Extract the [X, Y] coordinate from the center of the cell holding the provided text.  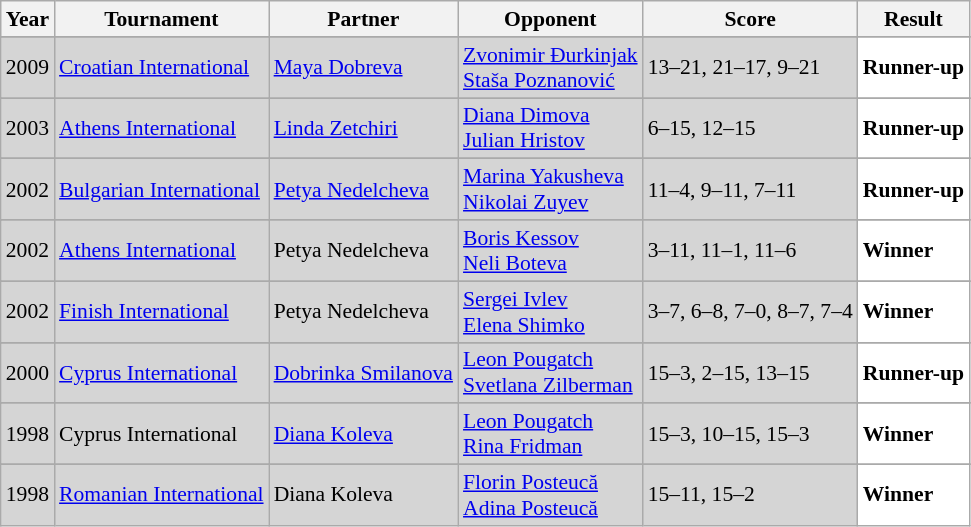
Sergei Ivlev Elena Shimko [550, 312]
2000 [28, 372]
11–4, 9–11, 7–11 [750, 190]
Marina Yakusheva Nikolai Zuyev [550, 190]
Zvonimir Đurkinjak Staša Poznanović [550, 68]
Romanian International [162, 496]
2003 [28, 128]
Boris Kessov Neli Boteva [550, 250]
15–11, 15–2 [750, 496]
Dobrinka Smilanova [364, 372]
Leon Pougatch Rina Fridman [550, 434]
Leon Pougatch Svetlana Zilberman [550, 372]
Opponent [550, 19]
Score [750, 19]
Croatian International [162, 68]
Linda Zetchiri [364, 128]
6–15, 12–15 [750, 128]
Partner [364, 19]
Result [914, 19]
15–3, 10–15, 15–3 [750, 434]
Maya Dobreva [364, 68]
Finish International [162, 312]
3–7, 6–8, 7–0, 8–7, 7–4 [750, 312]
Year [28, 19]
2009 [28, 68]
Diana Dimova Julian Hristov [550, 128]
3–11, 11–1, 11–6 [750, 250]
13–21, 21–17, 9–21 [750, 68]
15–3, 2–15, 13–15 [750, 372]
Florin Posteucă Adina Posteucă [550, 496]
Bulgarian International [162, 190]
Tournament [162, 19]
